Detect which cell encompasses the target text, then output its (X, Y) center coordinate. 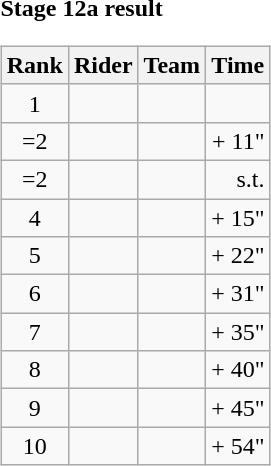
+ 45" (238, 408)
+ 31" (238, 294)
+ 40" (238, 370)
+ 15" (238, 217)
1 (34, 103)
Rider (103, 65)
+ 35" (238, 332)
+ 11" (238, 141)
5 (34, 256)
Team (172, 65)
+ 22" (238, 256)
4 (34, 217)
+ 54" (238, 446)
6 (34, 294)
7 (34, 332)
s.t. (238, 179)
10 (34, 446)
8 (34, 370)
Time (238, 65)
9 (34, 408)
Rank (34, 65)
